Detect which cell encompasses the target text, then output its [x, y] center coordinate. 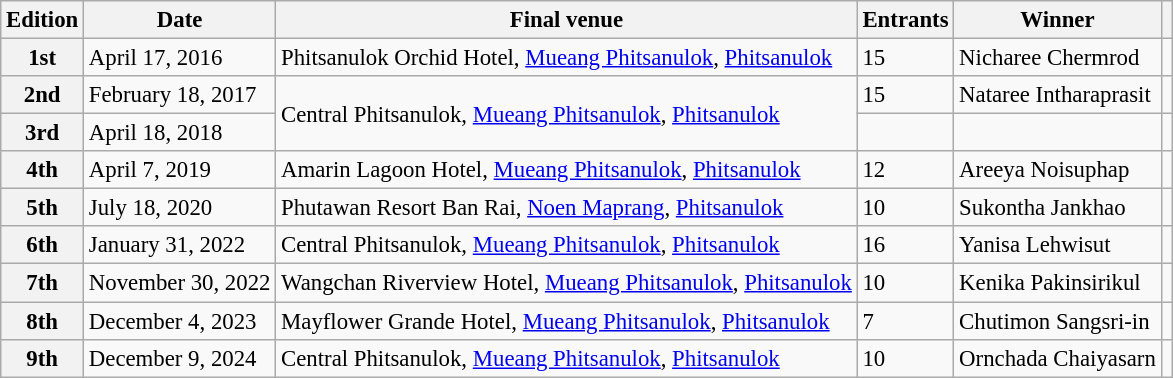
12 [906, 170]
February 18, 2017 [180, 95]
7th [42, 283]
Kenika Pakinsirikul [1058, 283]
3rd [42, 133]
Mayflower Grande Hotel, Mueang Phitsanulok, Phitsanulok [566, 321]
Edition [42, 20]
8th [42, 321]
Nicharee Chermrod [1058, 58]
Yanisa Lehwisut [1058, 245]
January 31, 2022 [180, 245]
April 7, 2019 [180, 170]
November 30, 2022 [180, 283]
Amarin Lagoon Hotel, Mueang Phitsanulok, Phitsanulok [566, 170]
April 17, 2016 [180, 58]
Ornchada Chaiyasarn [1058, 358]
April 18, 2018 [180, 133]
1st [42, 58]
Chutimon Sangsri-in [1058, 321]
Date [180, 20]
Sukontha Jankhao [1058, 208]
December 4, 2023 [180, 321]
Wangchan Riverview Hotel, Mueang Phitsanulok, Phitsanulok [566, 283]
7 [906, 321]
Areeya Noisuphap [1058, 170]
July 18, 2020 [180, 208]
Phutawan Resort Ban Rai, Noen Maprang, Phitsanulok [566, 208]
Entrants [906, 20]
Final venue [566, 20]
December 9, 2024 [180, 358]
2nd [42, 95]
Winner [1058, 20]
16 [906, 245]
5th [42, 208]
Phitsanulok Orchid Hotel, Mueang Phitsanulok, Phitsanulok [566, 58]
6th [42, 245]
4th [42, 170]
Nataree Intharaprasit [1058, 95]
9th [42, 358]
